Provide the [x, y] coordinate of the cell's center where the given text is located.  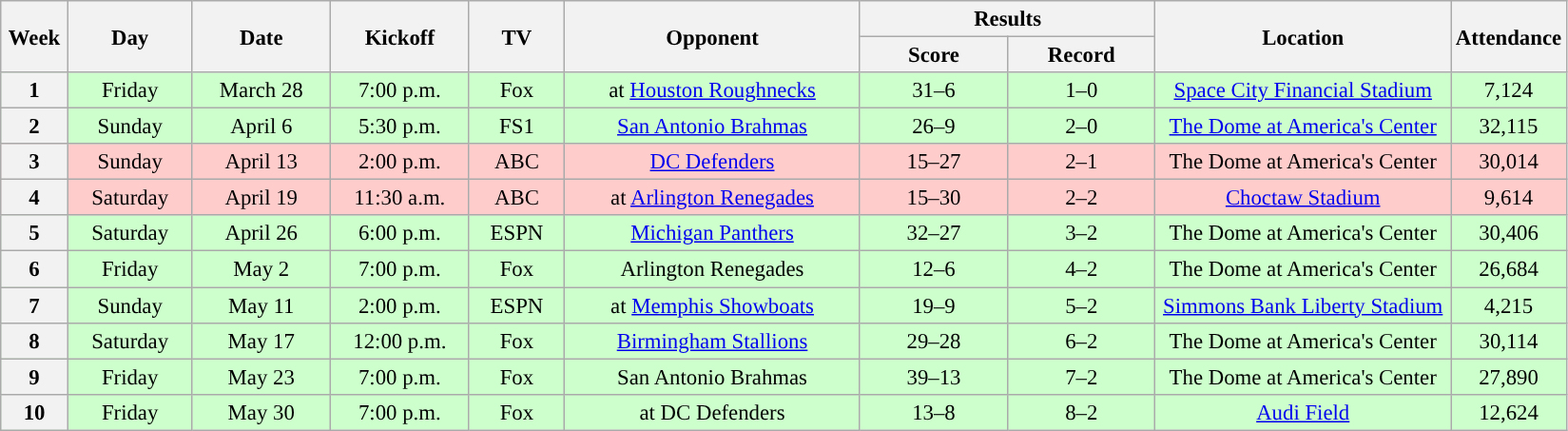
2 [34, 127]
April 13 [261, 162]
7–2 [1082, 377]
5 [34, 233]
Date [261, 36]
26,684 [1509, 269]
Attendance [1509, 36]
Simmons Bank Liberty Stadium [1303, 305]
7 [34, 305]
at Arlington Renegades [713, 198]
Arlington Renegades [713, 269]
27,890 [1509, 377]
12,624 [1509, 412]
5:30 p.m. [400, 127]
at DC Defenders [713, 412]
29–28 [934, 341]
26–9 [934, 127]
April 19 [261, 198]
May 11 [261, 305]
6–2 [1082, 341]
31–6 [934, 90]
DC Defenders [713, 162]
3–2 [1082, 233]
TV [517, 36]
Week [34, 36]
1 [34, 90]
April 26 [261, 233]
May 17 [261, 341]
Audi Field [1303, 412]
32,115 [1509, 127]
13–8 [934, 412]
30,114 [1509, 341]
Choctaw Stadium [1303, 198]
May 30 [261, 412]
8 [34, 341]
5–2 [1082, 305]
4 [34, 198]
Day [129, 36]
12:00 p.m. [400, 341]
March 28 [261, 90]
Results [1008, 19]
8–2 [1082, 412]
at Memphis Showboats [713, 305]
FS1 [517, 127]
Birmingham Stallions [713, 341]
Kickoff [400, 36]
Score [934, 55]
Space City Financial Stadium [1303, 90]
2–1 [1082, 162]
at Houston Roughnecks [713, 90]
30,014 [1509, 162]
19–9 [934, 305]
39–13 [934, 377]
10 [34, 412]
3 [34, 162]
32–27 [934, 233]
April 6 [261, 127]
4–2 [1082, 269]
2–0 [1082, 127]
12–6 [934, 269]
1–0 [1082, 90]
Opponent [713, 36]
9 [34, 377]
May 23 [261, 377]
May 2 [261, 269]
4,215 [1509, 305]
9,614 [1509, 198]
6:00 p.m. [400, 233]
2–2 [1082, 198]
11:30 a.m. [400, 198]
6 [34, 269]
Record [1082, 55]
7,124 [1509, 90]
Location [1303, 36]
30,406 [1509, 233]
15–27 [934, 162]
15–30 [934, 198]
Michigan Panthers [713, 233]
